Determine the (X, Y) coordinate at the center of the cell enclosing the given text.  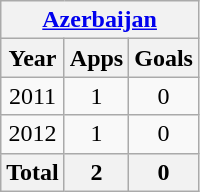
2011 (33, 96)
2012 (33, 134)
Goals (164, 58)
Azerbaijan (100, 20)
2 (96, 172)
Year (33, 58)
Total (33, 172)
Apps (96, 58)
